Scan for the cell matching the given text and deliver its [x, y] coordinate at center. 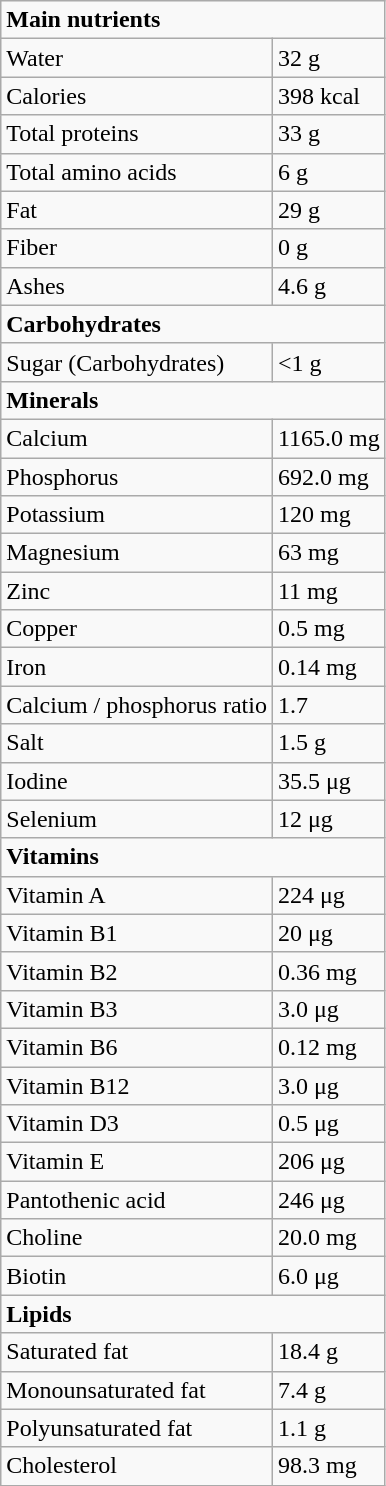
Main nutrients [194, 20]
20 μg [328, 933]
Vitamin B12 [137, 1085]
Total proteins [137, 134]
Lipids [194, 1314]
120 mg [328, 515]
Zinc [137, 591]
692.0 mg [328, 477]
206 μg [328, 1162]
398 kcal [328, 96]
Vitamin A [137, 895]
29 g [328, 210]
20.0 mg [328, 1238]
Biotin [137, 1276]
7.4 g [328, 1390]
Calcium / phosphorus ratio [137, 705]
Vitamin B2 [137, 971]
0.12 mg [328, 1047]
Vitamins [194, 857]
0.36 mg [328, 971]
Fat [137, 210]
4.6 g [328, 286]
Vitamin B1 [137, 933]
Potassium [137, 515]
Salt [137, 743]
Choline [137, 1238]
Iodine [137, 781]
Carbohydrates [194, 324]
Copper [137, 629]
1.1 g [328, 1428]
Monounsaturated fat [137, 1390]
0 g [328, 248]
Selenium [137, 819]
224 μg [328, 895]
Calcium [137, 438]
35.5 μg [328, 781]
63 mg [328, 553]
Calories [137, 96]
246 μg [328, 1200]
Minerals [194, 400]
12 μg [328, 819]
1.5 g [328, 743]
Phosphorus [137, 477]
<1 g [328, 362]
Vitamin E [137, 1162]
Ashes [137, 286]
Vitamin B6 [137, 1047]
18.4 g [328, 1352]
6 g [328, 172]
Cholesterol [137, 1466]
Vitamin D3 [137, 1124]
6.0 μg [328, 1276]
Water [137, 58]
Pantothenic acid [137, 1200]
Magnesium [137, 553]
Vitamin B3 [137, 1009]
0.14 mg [328, 667]
11 mg [328, 591]
Saturated fat [137, 1352]
1.7 [328, 705]
32 g [328, 58]
Iron [137, 667]
0.5 mg [328, 629]
1165.0 mg [328, 438]
Total amino acids [137, 172]
Fiber [137, 248]
Sugar (Carbohydrates) [137, 362]
98.3 mg [328, 1466]
Polyunsaturated fat [137, 1428]
33 g [328, 134]
0.5 μg [328, 1124]
